Search for the cell housing the specified text and yield its [x, y] center coordinate. 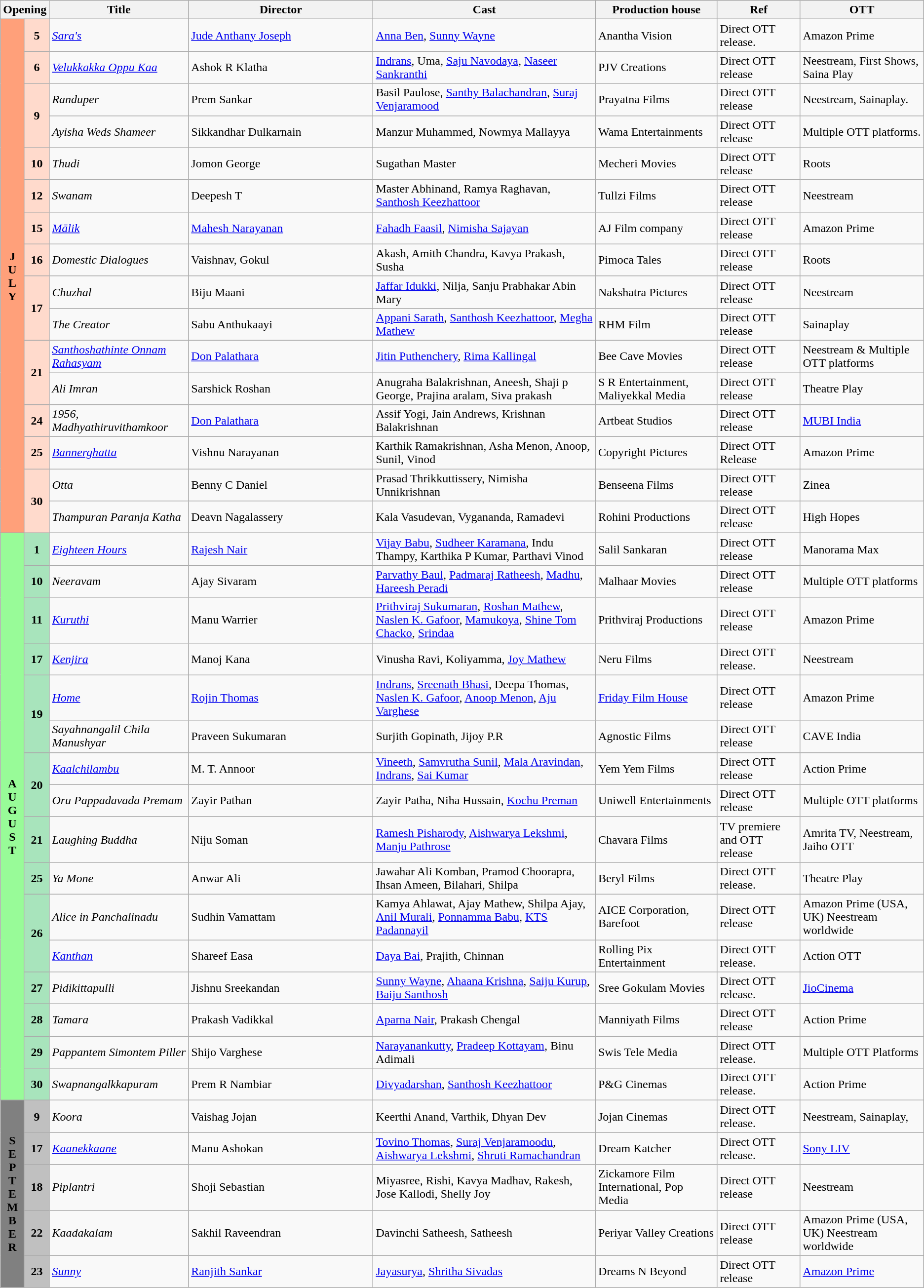
Benseena Films [656, 485]
Zayir Pathan [281, 801]
Niju Soman [281, 839]
Direct OTT Release [759, 453]
Neestream, First Shows, Saina Play [862, 67]
S R Entertainment, Maliyekkal Media [656, 388]
Sara's [119, 36]
Jayasurya, Shritha Sivadas [485, 1272]
High Hopes [862, 517]
Sainaplay [862, 324]
P&G Cinemas [656, 1084]
SEPTEMBER [13, 1194]
Sree Gokulam Movies [656, 988]
6 [37, 67]
Sarshick Roshan [281, 388]
Narayanankutty, Pradeep Kottayam, Binu Adimali [485, 1053]
Basil Paulose, Santhy Balachandran, Suraj Venjaramood [485, 100]
Rojin Thomas [281, 698]
Prem Sankar [281, 100]
Piplantri [119, 1187]
Master Abhinand, Ramya Raghavan, Santhosh Keezhattoor [485, 195]
Sunny Wayne, Ahaana Krishna, Saiju Kurup, Baiju Santhosh [485, 988]
Laughing Buddha [119, 839]
Director [281, 10]
12 [37, 195]
Sony LIV [862, 1148]
Title [119, 10]
Benny C Daniel [281, 485]
Santhoshathinte Onnam Rahasyam [119, 356]
Deepesh T [281, 195]
Multiple OTT platforms. [862, 131]
Rolling Pix Entertainment [656, 956]
Kaalchilambu [119, 768]
OTT [862, 10]
Keerthi Anand, Varthik, Dhyan Dev [485, 1117]
Rajesh Nair [281, 549]
Praveen Sukumaran [281, 737]
Manu Warrier [281, 620]
Ya Mone [119, 878]
Malhaar Movies [656, 582]
Neru Films [656, 659]
Dream Katcher [656, 1148]
Mahesh Narayanan [281, 228]
AICE Corporation, Barefoot [656, 917]
Bee Cave Movies [656, 356]
Nakshatra Pictures [656, 292]
Vaishnav, Gokul [281, 260]
Sabu Anthukaayi [281, 324]
Kanthan [119, 956]
Home [119, 698]
Swis Tele Media [656, 1053]
Ref [759, 10]
AUGUST [13, 817]
Vijay Babu, Sudheer Karamana, Indu Thampy, Karthika P Kumar, Parthavi Vinod [485, 549]
Jojan Cinemas [656, 1117]
Sugathan Master [485, 164]
Indrans, Sreenath Bhasi, Deepa Thomas, Naslen K. Gafoor, Anoop Menon, Aju Varghese [485, 698]
Manorama Max [862, 549]
Jawahar Ali Komban, Pramod Choorapra, Ihsan Ameen, Bilahari, Shilpa [485, 878]
Shareef Easa [281, 956]
Karthik Ramakrishnan, Asha Menon, Anoop, Sunil, Vinod [485, 453]
Eighteen Hours [119, 549]
Zayir Patha, Niha Hussain, Kochu Preman [485, 801]
JULY [13, 276]
PJV Creations [656, 67]
Tullzi Films [656, 195]
Velukkakka Oppu Kaa [119, 67]
Indrans, Uma, Saju Navodaya, Naseer Sankranthi [485, 67]
29 [37, 1053]
Neestream, Sainaplay. [862, 100]
Multiple OTT Platforms [862, 1053]
20 [37, 784]
Swanam [119, 195]
24 [37, 421]
Kala Vasudevan, Vygananda, Ramadevi [485, 517]
1956, Madhyathiruvithamkoor [119, 421]
Swapnangalkkapuram [119, 1084]
Mecheri Movies [656, 164]
Manoj Kana [281, 659]
Jaffar Idukki, Nilja, Sanju Prabhakar Abin Mary [485, 292]
Vaishag Jojan [281, 1117]
Akash, Amith Chandra, Kavya Prakash, Susha [485, 260]
Wama Entertainments [656, 131]
Koora [119, 1117]
Periyar Valley Creations [656, 1233]
Cast [485, 10]
16 [37, 260]
Beryl Films [656, 878]
Production house [656, 10]
Ali Imran [119, 388]
Vinusha Ravi, Koliyamma, Joy Mathew [485, 659]
Ranjith Sankar [281, 1272]
Aparna Nair, Prakash Chengal [485, 1020]
27 [37, 988]
Dreams N Beyond [656, 1272]
Jude Anthany Joseph [281, 36]
5 [37, 36]
Assif Yogi, Jain Andrews, Krishnan Balakrishnan [485, 421]
Biju Maani [281, 292]
26 [37, 933]
Jomon George [281, 164]
Ayisha Weds Shameer [119, 131]
Thudi [119, 164]
RHM Film [656, 324]
Vineeth, Samvrutha Sunil, Mala Aravindan, Indrans, Sai Kumar [485, 768]
The Creator [119, 324]
Appani Sarath, Santhosh Keezhattoor, Megha Mathew [485, 324]
Otta [119, 485]
Uniwell Entertainments [656, 801]
Anwar Ali [281, 878]
Rohini Productions [656, 517]
MUBI India [862, 421]
Prasad Thrikkuttissery, Nimisha Unnikrishnan [485, 485]
Anna Ben, Sunny Wayne [485, 36]
Divyadarshan, Santhosh Keezhattoor [485, 1084]
JioCinema [862, 988]
1 [37, 549]
28 [37, 1020]
Artbeat Studios [656, 421]
Pimoca Tales [656, 260]
Manniyath Films [656, 1020]
Kamya Ahlawat, Ajay Mathew, Shilpa Ajay, Anil Murali, Ponnamma Babu, KTS Padannayil [485, 917]
Ajay Sivaram [281, 582]
Surjith Gopinath, Jijoy P.R [485, 737]
Ashok R Klatha [281, 67]
23 [37, 1272]
Bannerghatta [119, 453]
Neeravam [119, 582]
TV premiere and OTT release [759, 839]
Sunny [119, 1272]
Kaanekkaane [119, 1148]
Ramesh Pisharody, Aishwarya Lekshmi, Manju Pathrose [485, 839]
Tovino Thomas, Suraj Venjaramoodu, Aishwarya Lekshmi, Shruti Ramachandran [485, 1148]
M. T. Annoor [281, 768]
Prakash Vadikkal [281, 1020]
Fahadh Faasil, Nimisha Sajayan [485, 228]
Daya Bai, Prajith, Chinnan [485, 956]
Sikkandhar Dulkarnain [281, 131]
Tamara [119, 1020]
Action OTT [862, 956]
Parvathy Baul, Padmaraj Ratheesh, Madhu, Hareesh Peradi [485, 582]
Miyasree, Rishi, Kavya Madhav, Rakesh, Jose Kallodi, Shelly Joy [485, 1187]
Agnostic Films [656, 737]
Anantha Vision [656, 36]
Prayatna Films [656, 100]
19 [37, 714]
Shijo Varghese [281, 1053]
Alice in Panchalinadu [119, 917]
Anugraha Balakrishnan, Aneesh, Shaji p George, Prajina aralam, Siva prakash [485, 388]
Prem R Nambiar [281, 1084]
Kuruthi [119, 620]
Manu Ashokan [281, 1148]
Neestream & Multiple OTT platforms [862, 356]
Jishnu Sreekandan [281, 988]
Salil Sankaran [656, 549]
Thampuran Paranja Katha [119, 517]
Manzur Muhammed, Nowmya Mallayya [485, 131]
Mālik [119, 228]
Kaadakalam [119, 1233]
Pidikittapulli [119, 988]
Friday Film House [656, 698]
Vishnu Narayanan [281, 453]
Deavn Nagalassery [281, 517]
Sudhin Vamattam [281, 917]
22 [37, 1233]
Opening [25, 10]
CAVE India [862, 737]
Oru Pappadavada Premam [119, 801]
Prithviraj Sukumaran, Roshan Mathew, Naslen K. Gafoor, Mamukoya, Shine Tom Chacko, Srindaa [485, 620]
Yem Yem Films [656, 768]
Randuper [119, 100]
Sayahnangalil Chila Manushyar [119, 737]
18 [37, 1187]
Neestream, Sainaplay, [862, 1117]
Davinchi Satheesh, Satheesh [485, 1233]
Copyright Pictures [656, 453]
Sakhil Raveendran [281, 1233]
Chavara Films [656, 839]
Amrita TV, Neestream, Jaiho OTT [862, 839]
Kenjira [119, 659]
Pappantem Simontem Piller [119, 1053]
Shoji Sebastian [281, 1187]
AJ Film company [656, 228]
11 [37, 620]
15 [37, 228]
Zickamore Film International, Pop Media [656, 1187]
Jitin Puthenchery, Rima Kallingal [485, 356]
Chuzhal [119, 292]
Domestic Dialogues [119, 260]
Prithviraj Productions [656, 620]
Zinea [862, 485]
